Detect which cell encompasses the target text, then output its (x, y) center coordinate. 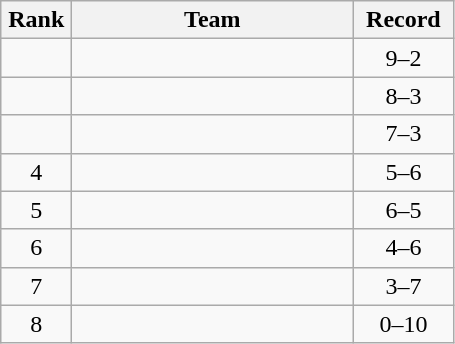
9–2 (404, 58)
3–7 (404, 286)
Rank (36, 20)
5 (36, 210)
4 (36, 172)
6 (36, 248)
7 (36, 286)
4–6 (404, 248)
5–6 (404, 172)
Team (212, 20)
0–10 (404, 324)
8 (36, 324)
7–3 (404, 134)
Record (404, 20)
6–5 (404, 210)
8–3 (404, 96)
